Output the [X, Y] coordinate of the center of the cell containing the given text.  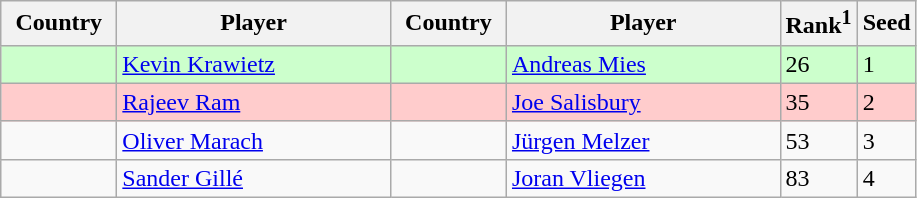
53 [818, 140]
Kevin Krawietz [254, 64]
26 [818, 64]
Joran Vliegen [643, 178]
Joe Salisbury [643, 102]
Oliver Marach [254, 140]
Andreas Mies [643, 64]
83 [818, 178]
Jürgen Melzer [643, 140]
1 [886, 64]
Sander Gillé [254, 178]
35 [818, 102]
Rank1 [818, 24]
2 [886, 102]
3 [886, 140]
4 [886, 178]
Rajeev Ram [254, 102]
Seed [886, 24]
